Search for the cell housing the specified text and yield its (X, Y) center coordinate. 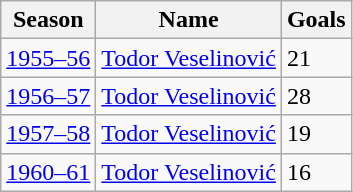
28 (316, 96)
1957–58 (48, 134)
1956–57 (48, 96)
Goals (316, 20)
Name (189, 20)
1955–56 (48, 58)
19 (316, 134)
1960–61 (48, 172)
Season (48, 20)
21 (316, 58)
16 (316, 172)
